For the text-containing cell, return its midpoint in (X, Y) coordinate format. 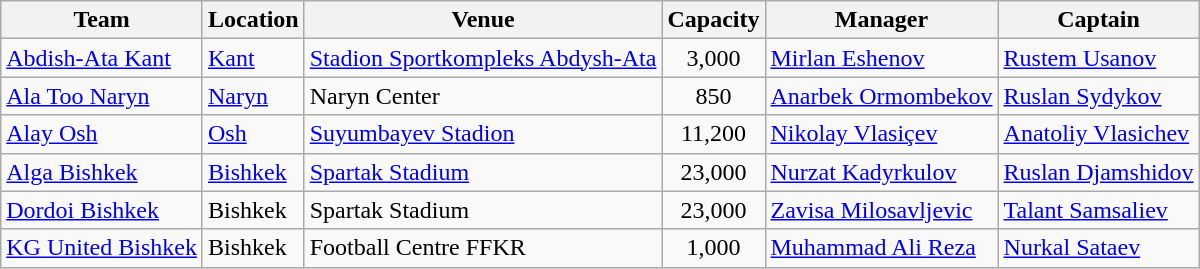
Muhammad Ali Reza (882, 248)
Anatoliy Vlasichev (1098, 134)
Nikolay Vlasiçev (882, 134)
Venue (483, 20)
Anarbek Ormombekov (882, 96)
Nurzat Kadyrkulov (882, 172)
Ruslan Sydykov (1098, 96)
Dordoi Bishkek (102, 210)
1,000 (714, 248)
Nurkal Sataev (1098, 248)
Naryn (253, 96)
Alga Bishkek (102, 172)
Talant Samsaliev (1098, 210)
850 (714, 96)
Suyumbayev Stadion (483, 134)
KG United Bishkek (102, 248)
Ruslan Djamshidov (1098, 172)
Manager (882, 20)
Football Centre FFKR (483, 248)
Capacity (714, 20)
Osh (253, 134)
Rustem Usanov (1098, 58)
Location (253, 20)
Team (102, 20)
Captain (1098, 20)
Kant (253, 58)
Naryn Center (483, 96)
11,200 (714, 134)
Stadion Sportkompleks Abdysh-Ata (483, 58)
3,000 (714, 58)
Mirlan Eshenov (882, 58)
Abdish-Ata Kant (102, 58)
Alay Osh (102, 134)
Zavisa Milosavljevic (882, 210)
Ala Too Naryn (102, 96)
